For the text-containing cell, return its midpoint in [x, y] coordinate format. 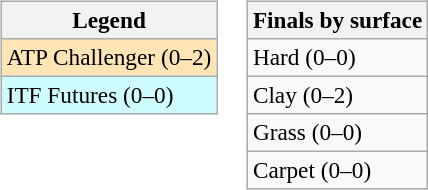
Hard (0–0) [337, 57]
Legend [108, 20]
Carpet (0–0) [337, 171]
Grass (0–0) [337, 133]
ITF Futures (0–0) [108, 95]
Finals by surface [337, 20]
ATP Challenger (0–2) [108, 57]
Clay (0–2) [337, 95]
